Locate the cell with the specified text and output its (x, y) center coordinate. 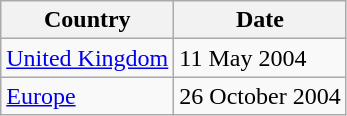
Date (260, 20)
Europe (88, 96)
United Kingdom (88, 58)
26 October 2004 (260, 96)
Country (88, 20)
11 May 2004 (260, 58)
